Search for the cell housing the specified text and yield its (x, y) center coordinate. 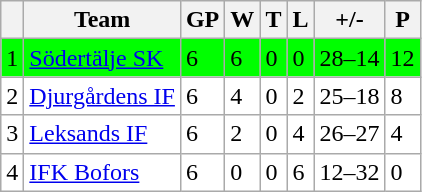
Södertälje SK (102, 58)
L (300, 20)
28–14 (350, 58)
T (274, 20)
GP (202, 20)
P (402, 20)
+/- (350, 20)
IFK Bofors (102, 172)
26–27 (350, 134)
Team (102, 20)
Djurgårdens IF (102, 96)
Leksands IF (102, 134)
1 (12, 58)
25–18 (350, 96)
12–32 (350, 172)
W (242, 20)
8 (402, 96)
12 (402, 58)
3 (12, 134)
